Pinpoint the cell where the given text exists, returning its (x, y) midpoint coordinate. 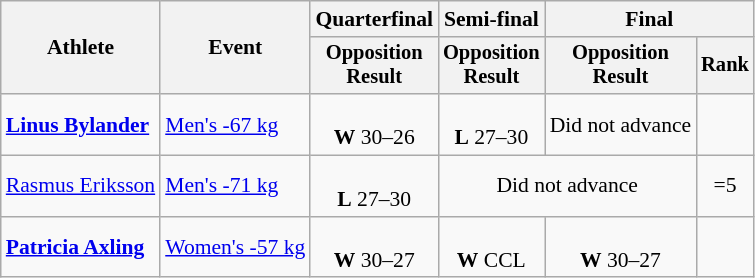
Men's -71 kg (235, 186)
Men's -67 kg (235, 124)
W CCL (492, 248)
W 30–26 (374, 124)
Rasmus Eriksson (80, 186)
Linus Bylander (80, 124)
Final (650, 19)
Patricia Axling (80, 248)
Women's -57 kg (235, 248)
Semi-final (492, 19)
Athlete (80, 48)
Rank (725, 66)
Quarterfinal (374, 19)
=5 (725, 186)
Event (235, 48)
